Output the (X, Y) coordinate of the center of the cell containing the given text.  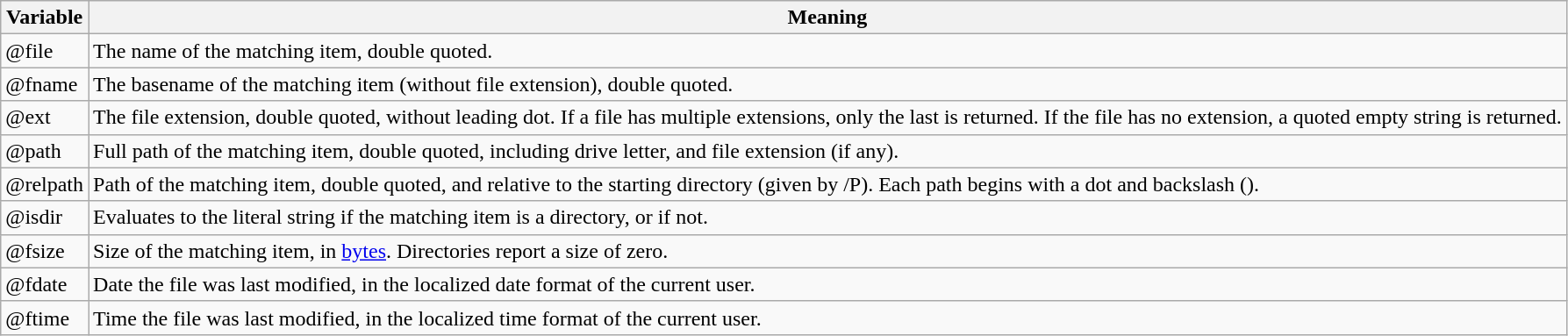
Variable (45, 18)
Evaluates to the literal string if the matching item is a directory, or if not. (828, 218)
@path (45, 151)
Size of the matching item, in bytes. Directories report a size of zero. (828, 251)
@ext (45, 118)
@fsize (45, 251)
@fname (45, 84)
@fdate (45, 284)
Meaning (828, 18)
Time the file was last modified, in the localized time format of the current user. (828, 318)
@file (45, 51)
@ftime (45, 318)
The name of the matching item, double quoted. (828, 51)
Path of the matching item, double quoted, and relative to the starting directory (given by /P). Each path begins with a dot and backslash (). (828, 184)
The basename of the matching item (without file extension), double quoted. (828, 84)
Date the file was last modified, in the localized date format of the current user. (828, 284)
@relpath (45, 184)
Full path of the matching item, double quoted, including drive letter, and file extension (if any). (828, 151)
@isdir (45, 218)
